Pinpoint the cell where the given text exists, returning its [X, Y] midpoint coordinate. 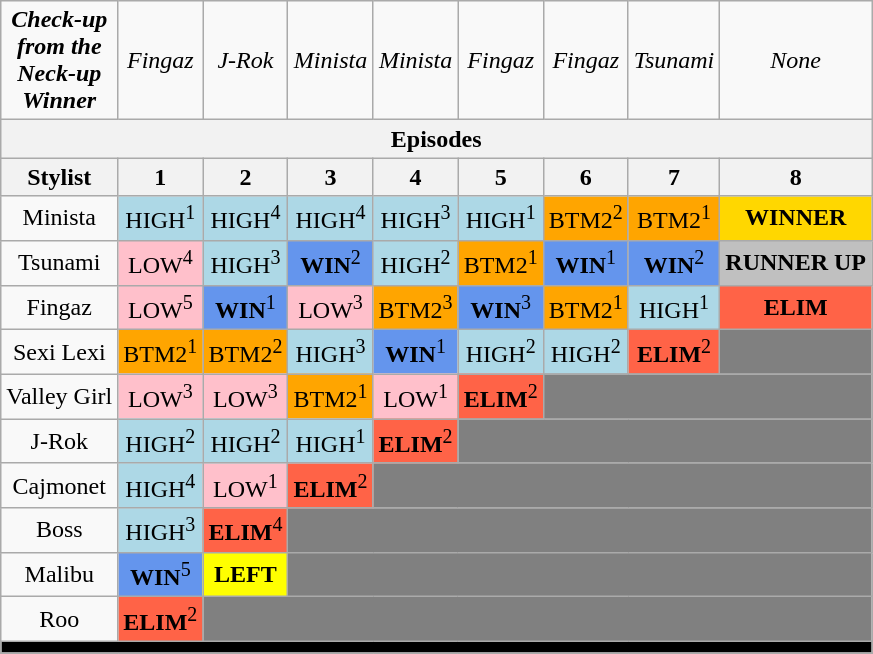
7 [674, 177]
Stylist [60, 177]
5 [500, 177]
Malibu [60, 574]
WIN3 [500, 308]
3 [330, 177]
WIN5 [160, 574]
4 [416, 177]
BTM23 [416, 308]
6 [586, 177]
LOW4 [160, 262]
2 [246, 177]
LEFT [246, 574]
Boss [60, 530]
Episodes [436, 139]
Cajmonet [60, 486]
8 [796, 177]
1 [160, 177]
Sexi Lexi [60, 352]
WINNER [796, 218]
Valley Girl [60, 396]
Check-up from theNeck-upWinner [60, 60]
ELIM [796, 308]
LOW5 [160, 308]
ELIM4 [246, 530]
RUNNER UP [796, 262]
Roo [60, 620]
None [796, 60]
